Return the [X, Y] coordinate for the center point of the cell that contains the specified text.  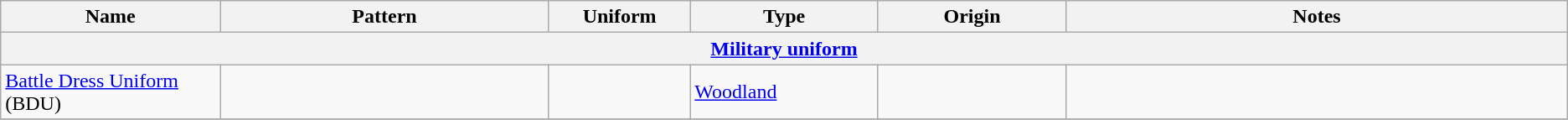
Type [784, 17]
Pattern [385, 17]
Uniform [619, 17]
Battle Dress Uniform (BDU) [111, 92]
Woodland [784, 92]
Notes [1317, 17]
Name [111, 17]
Origin [972, 17]
Military uniform [784, 49]
